Return [X, Y] of the center of cell containing provided text 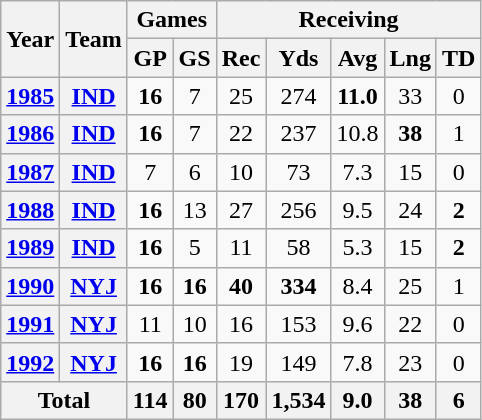
33 [410, 96]
1985 [30, 96]
80 [194, 400]
256 [298, 210]
1,534 [298, 400]
7.3 [358, 172]
1986 [30, 134]
13 [194, 210]
GP [150, 58]
1989 [30, 248]
Rec [241, 58]
19 [241, 362]
Year [30, 39]
1992 [30, 362]
9.5 [358, 210]
Avg [358, 58]
1990 [30, 286]
8.4 [358, 286]
114 [150, 400]
23 [410, 362]
5.3 [358, 248]
1988 [30, 210]
7.8 [358, 362]
5 [194, 248]
10.8 [358, 134]
24 [410, 210]
9.0 [358, 400]
TD [458, 58]
Yds [298, 58]
GS [194, 58]
58 [298, 248]
1991 [30, 324]
334 [298, 286]
11.0 [358, 96]
73 [298, 172]
9.6 [358, 324]
237 [298, 134]
Team [94, 39]
1987 [30, 172]
Receiving [348, 20]
Lng [410, 58]
Games [172, 20]
Total [64, 400]
27 [241, 210]
153 [298, 324]
149 [298, 362]
40 [241, 286]
170 [241, 400]
274 [298, 96]
